From the cell containing the given text, extract its center point as [x, y] coordinate. 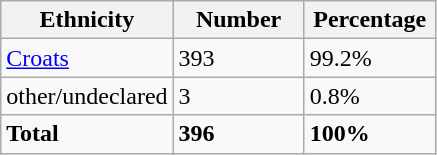
Number [238, 20]
3 [238, 96]
99.2% [370, 58]
Percentage [370, 20]
Total [87, 134]
396 [238, 134]
Ethnicity [87, 20]
100% [370, 134]
Croats [87, 58]
other/undeclared [87, 96]
393 [238, 58]
0.8% [370, 96]
